Extract the [X, Y] coordinate from the center of the cell holding the provided text.  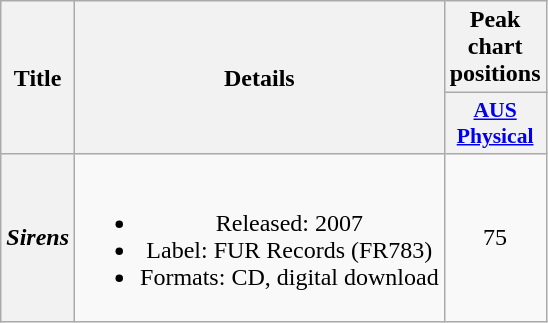
Peak chart positions [495, 47]
Title [38, 78]
AUSPhysical [495, 124]
Details [260, 78]
Released: 2007Label: FUR Records (FR783)Formats: CD, digital download [260, 238]
75 [495, 238]
Sirens [38, 238]
